Scan for the cell matching the given text and deliver its (X, Y) coordinate at center. 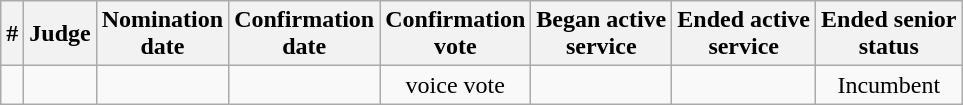
# (12, 34)
Confirmationdate (304, 34)
Began activeservice (602, 34)
Ended activeservice (744, 34)
Confirmationvote (456, 34)
Judge (60, 34)
Ended seniorstatus (889, 34)
voice vote (456, 85)
Nominationdate (162, 34)
Incumbent (889, 85)
